Capture the cell that displays the provided text and extract its (x, y) central coordinate. 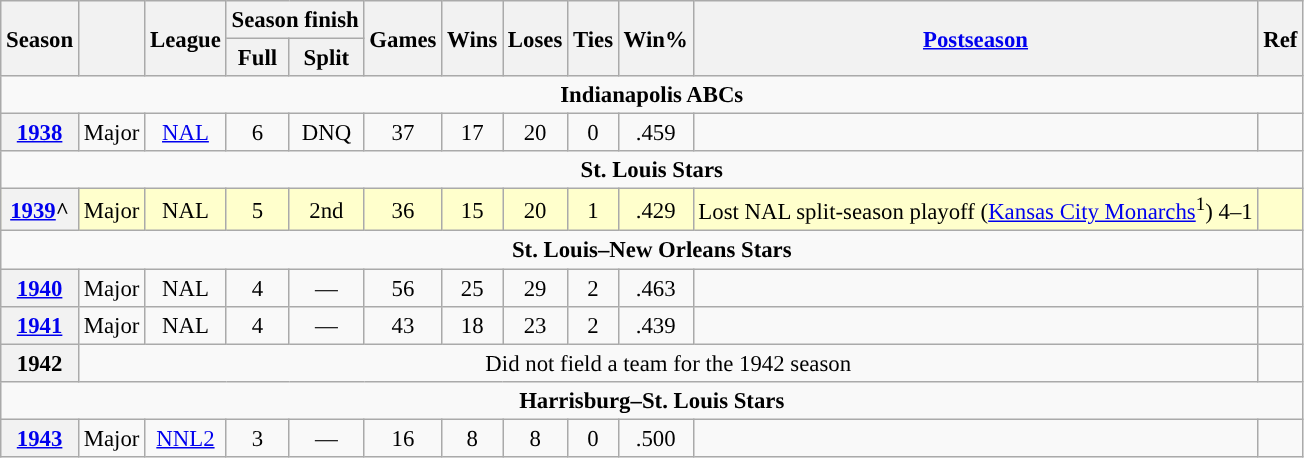
.463 (656, 288)
1 (594, 210)
Full (258, 58)
37 (403, 133)
DNQ (326, 133)
Games (403, 38)
.500 (656, 438)
23 (536, 325)
17 (472, 133)
St. Louis Stars (652, 170)
29 (536, 288)
.429 (656, 210)
Ties (594, 38)
36 (403, 210)
Indianapolis ABCs (652, 95)
Harrisburg–St. Louis Stars (652, 400)
Loses (536, 38)
.459 (656, 133)
.439 (656, 325)
6 (258, 133)
Ref (1280, 38)
15 (472, 210)
1939^ (40, 210)
Season finish (295, 20)
1940 (40, 288)
Lost NAL split-season playoff (Kansas City Monarchs1) 4–1 (976, 210)
1938 (40, 133)
43 (403, 325)
St. Louis–New Orleans Stars (652, 250)
1943 (40, 438)
NNL2 (186, 438)
3 (258, 438)
56 (403, 288)
Wins (472, 38)
Win% (656, 38)
5 (258, 210)
Season (40, 38)
Did not field a team for the 1942 season (668, 363)
League (186, 38)
1941 (40, 325)
1942 (40, 363)
16 (403, 438)
Postseason (976, 38)
2nd (326, 210)
25 (472, 288)
Split (326, 58)
18 (472, 325)
